Output the (x, y) coordinate of the center of the cell containing the given text.  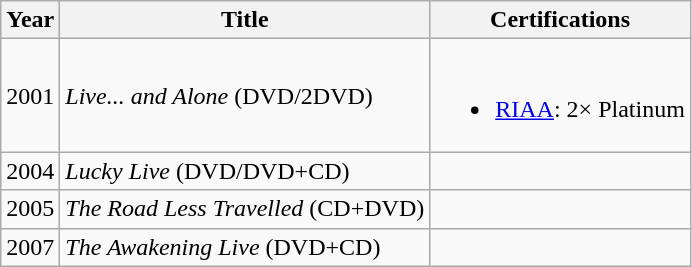
RIAA: 2× Platinum (560, 96)
2004 (30, 171)
The Road Less Travelled (CD+DVD) (245, 209)
Certifications (560, 20)
Live... and Alone (DVD/2DVD) (245, 96)
The Awakening Live (DVD+CD) (245, 247)
2007 (30, 247)
2005 (30, 209)
Year (30, 20)
Title (245, 20)
Lucky Live (DVD/DVD+CD) (245, 171)
2001 (30, 96)
